Capture the cell that displays the provided text and extract its [x, y] central coordinate. 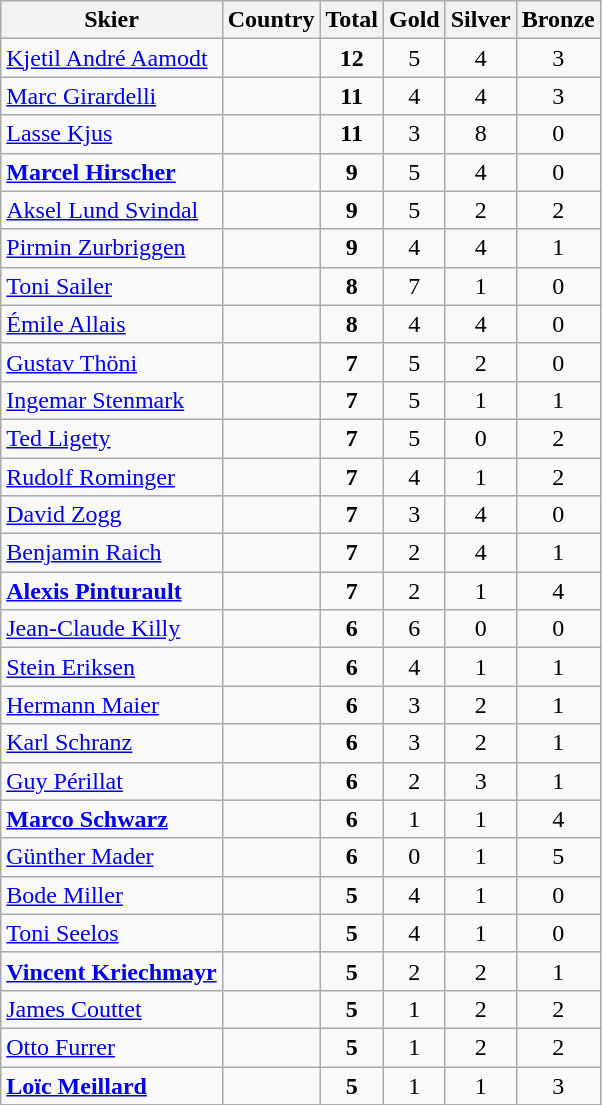
Ingemar Stenmark [112, 400]
Country [271, 20]
Ted Ligety [112, 438]
Marcel Hirscher [112, 172]
Lasse Kjus [112, 134]
Toni Sailer [112, 286]
12 [352, 58]
Karl Schranz [112, 743]
Total [352, 20]
Stein Eriksen [112, 667]
Skier [112, 20]
Bronze [558, 20]
Kjetil André Aamodt [112, 58]
Gold [414, 20]
Marc Girardelli [112, 96]
Silver [480, 20]
Pirmin Zurbriggen [112, 248]
Gustav Thöni [112, 362]
David Zogg [112, 515]
Toni Seelos [112, 933]
Aksel Lund Svindal [112, 210]
Alexis Pinturault [112, 591]
Hermann Maier [112, 705]
Otto Furrer [112, 1047]
Benjamin Raich [112, 553]
Émile Allais [112, 324]
Günther Mader [112, 857]
Guy Périllat [112, 781]
Loïc Meillard [112, 1085]
Vincent Kriechmayr [112, 971]
James Couttet [112, 1009]
Bode Miller [112, 895]
Rudolf Rominger [112, 477]
Jean-Claude Killy [112, 629]
Marco Schwarz [112, 819]
